Output the [X, Y] coordinate of the center of the cell containing the given text.  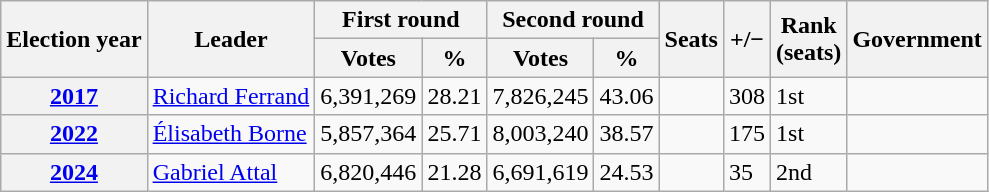
2022 [74, 134]
6,691,619 [540, 172]
Seats [691, 39]
21.28 [454, 172]
6,820,446 [368, 172]
Election year [74, 39]
308 [746, 96]
Rank(seats) [809, 39]
38.57 [626, 134]
2nd [809, 172]
8,003,240 [540, 134]
Second round [573, 20]
+/− [746, 39]
Leader [231, 39]
2017 [74, 96]
28.21 [454, 96]
Élisabeth Borne [231, 134]
5,857,364 [368, 134]
6,391,269 [368, 96]
25.71 [454, 134]
175 [746, 134]
Richard Ferrand [231, 96]
Government [917, 39]
Gabriel Attal [231, 172]
2024 [74, 172]
7,826,245 [540, 96]
43.06 [626, 96]
First round [401, 20]
35 [746, 172]
24.53 [626, 172]
